Extract the (X, Y) coordinate from the center of the cell holding the provided text.  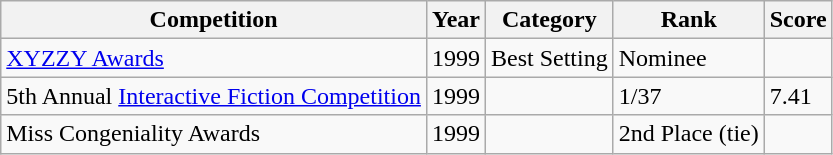
7.41 (798, 96)
Category (549, 20)
2nd Place (tie) (688, 134)
Rank (688, 20)
Year (456, 20)
XYZZY Awards (214, 58)
1/37 (688, 96)
Best Setting (549, 58)
Score (798, 20)
Competition (214, 20)
Miss Congeniality Awards (214, 134)
Nominee (688, 58)
5th Annual Interactive Fiction Competition (214, 96)
